Determine the (X, Y) coordinate at the center of the cell enclosing the given text.  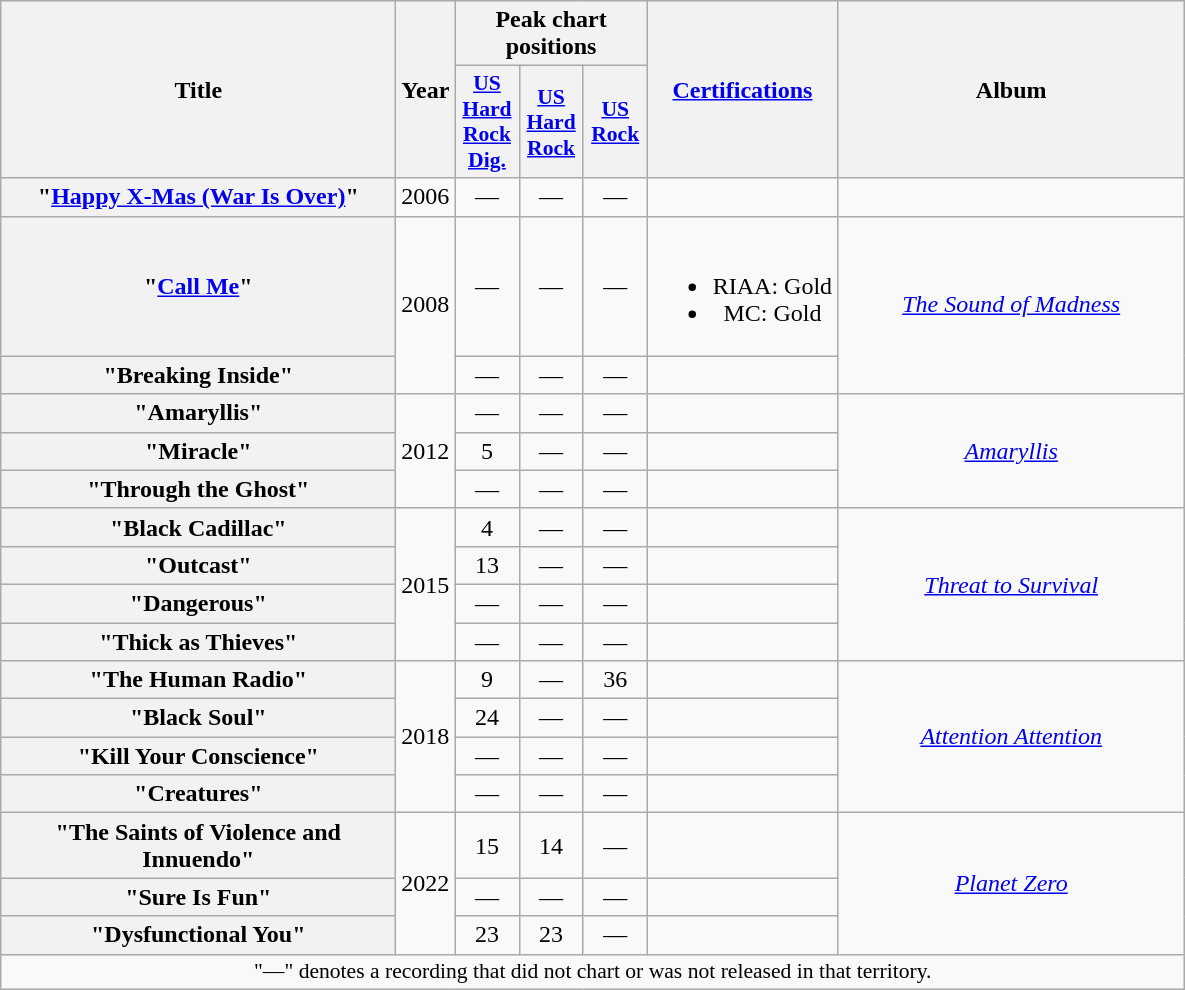
2006 (426, 197)
USHardRockDig. (487, 122)
36 (615, 680)
"Through the Ghost" (198, 489)
"Thick as Thieves" (198, 641)
Planet Zero (1012, 884)
"—" denotes a recording that did not chart or was not released in that territory. (593, 972)
2022 (426, 884)
Album (1012, 90)
2015 (426, 584)
2012 (426, 451)
15 (487, 846)
4 (487, 527)
"Outcast" (198, 565)
Amaryllis (1012, 451)
Peak chart positions (551, 34)
"Amaryllis" (198, 413)
5 (487, 451)
"Black Soul" (198, 718)
"Black Cadillac" (198, 527)
"Call Me" (198, 286)
"Happy X-Mas (War Is Over)" (198, 197)
USRock (615, 122)
2018 (426, 737)
RIAA: GoldMC: Gold (742, 286)
Title (198, 90)
"Kill Your Conscience" (198, 756)
Attention Attention (1012, 737)
14 (551, 846)
13 (487, 565)
"The Saints of Violence and Innuendo" (198, 846)
The Sound of Madness (1012, 305)
Certifications (742, 90)
"Sure Is Fun" (198, 897)
"Miracle" (198, 451)
2008 (426, 305)
"Dysfunctional You" (198, 935)
"Dangerous" (198, 603)
USHardRock (551, 122)
"Creatures" (198, 794)
Threat to Survival (1012, 584)
24 (487, 718)
"The Human Radio" (198, 680)
Year (426, 90)
9 (487, 680)
"Breaking Inside" (198, 375)
